Identify which cell holds the provided text, then report its [X, Y] central coordinate. 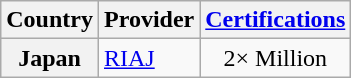
2× Million [276, 58]
Japan [50, 58]
Country [50, 20]
RIAJ [148, 58]
Certifications [276, 20]
Provider [148, 20]
